Determine the (x, y) coordinate at the center of the cell enclosing the given text.  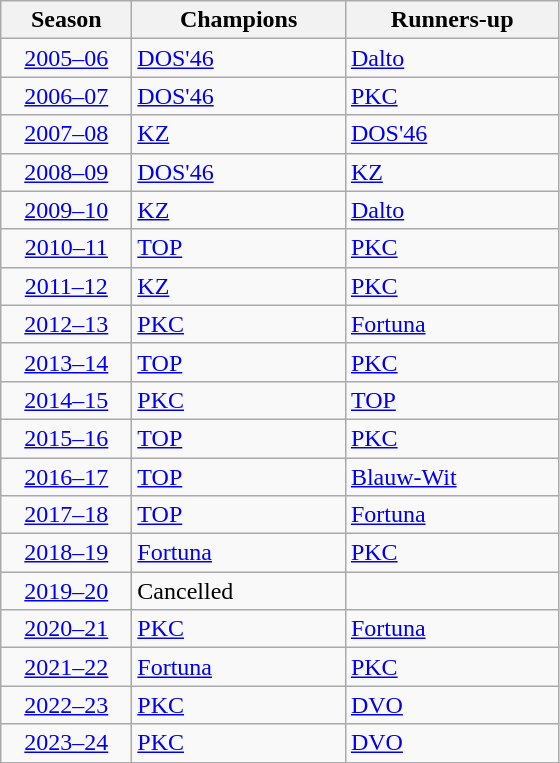
Blauw-Wit (452, 477)
2015–16 (66, 438)
Cancelled (239, 591)
2007–08 (66, 134)
2010–11 (66, 248)
2011–12 (66, 286)
2008–09 (66, 172)
2005–06 (66, 58)
2014–15 (66, 400)
Runners-up (452, 20)
2021–22 (66, 667)
2020–21 (66, 629)
2017–18 (66, 515)
2019–20 (66, 591)
2009–10 (66, 210)
Champions (239, 20)
2006–07 (66, 96)
2016–17 (66, 477)
2023–24 (66, 743)
2022–23 (66, 705)
2018–19 (66, 553)
2013–14 (66, 362)
Season (66, 20)
2012–13 (66, 324)
